Return the (x, y) coordinate for the center point of the cell that contains the specified text.  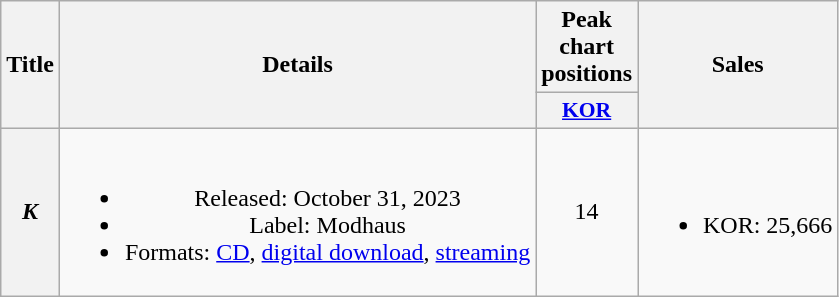
14 (587, 212)
KOR: 25,666 (738, 212)
K (30, 212)
Peak chart positions (587, 47)
Details (297, 65)
Released: October 31, 2023Label: ModhausFormats: CD, digital download, streaming (297, 212)
Title (30, 65)
KOR (587, 111)
Sales (738, 65)
